Capture the cell that displays the provided text and extract its [x, y] central coordinate. 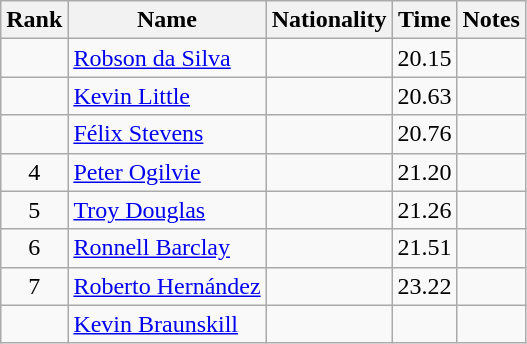
Kevin Little [167, 96]
Peter Ogilvie [167, 172]
5 [34, 210]
Nationality [329, 20]
Name [167, 20]
Félix Stevens [167, 134]
Notes [491, 20]
7 [34, 286]
21.26 [424, 210]
20.63 [424, 96]
Robson da Silva [167, 58]
20.15 [424, 58]
23.22 [424, 286]
Rank [34, 20]
6 [34, 248]
Roberto Hernández [167, 286]
Kevin Braunskill [167, 324]
Ronnell Barclay [167, 248]
21.51 [424, 248]
21.20 [424, 172]
20.76 [424, 134]
Time [424, 20]
Troy Douglas [167, 210]
4 [34, 172]
